Pinpoint the cell where the given text exists, returning its [x, y] midpoint coordinate. 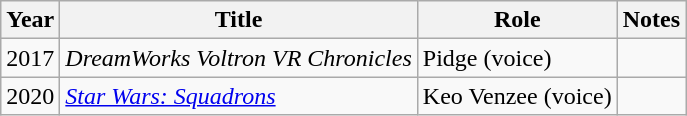
DreamWorks Voltron VR Chronicles [238, 58]
Year [30, 20]
Title [238, 20]
Pidge (voice) [517, 58]
Role [517, 20]
2020 [30, 96]
Keo Venzee (voice) [517, 96]
Star Wars: Squadrons [238, 96]
2017 [30, 58]
Notes [651, 20]
